Capture the cell that displays the provided text and extract its [x, y] central coordinate. 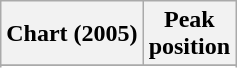
Peakposition [189, 34]
Chart (2005) [72, 34]
